For the text-containing cell, return its midpoint in [X, Y] coordinate format. 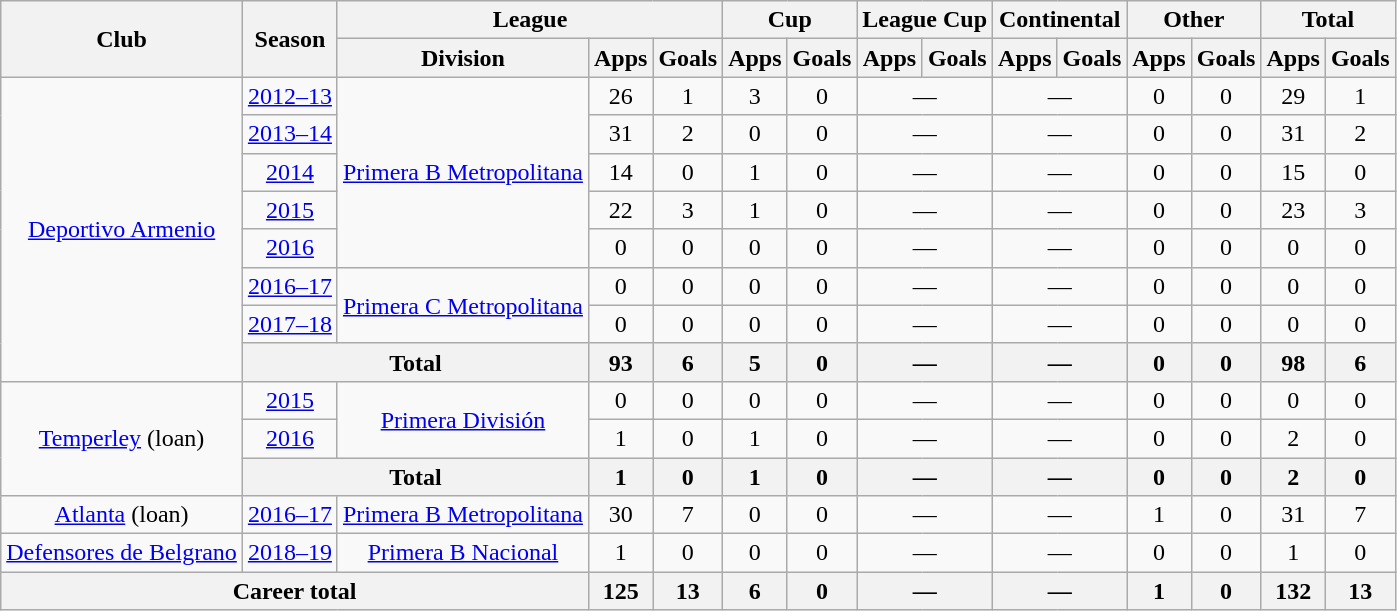
Deportivo Armenio [122, 229]
132 [1293, 591]
Primera B Nacional [462, 553]
Primera División [462, 419]
2012–13 [290, 96]
Defensores de Belgrano [122, 553]
League [530, 20]
2013–14 [290, 134]
22 [620, 210]
5 [755, 362]
Primera C Metropolitana [462, 305]
Season [290, 39]
League Cup [925, 20]
15 [1293, 172]
98 [1293, 362]
93 [620, 362]
Atlanta (loan) [122, 515]
30 [620, 515]
14 [620, 172]
26 [620, 96]
Temperley (loan) [122, 438]
Cup [790, 20]
29 [1293, 96]
2018–19 [290, 553]
125 [620, 591]
2017–18 [290, 324]
Career total [295, 591]
Other [1194, 20]
2014 [290, 172]
Club [122, 39]
Division [462, 58]
23 [1293, 210]
Continental [1060, 20]
